Scan for the cell matching the given text and deliver its [x, y] coordinate at center. 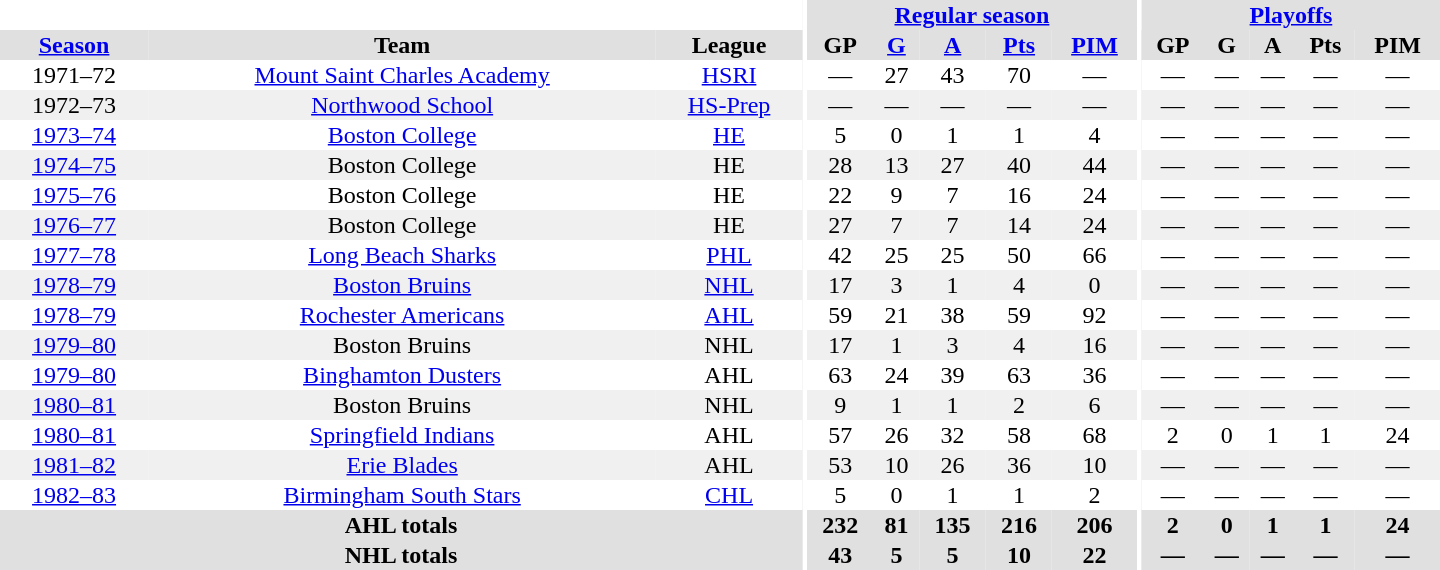
92 [1094, 315]
70 [1019, 75]
28 [840, 165]
32 [952, 435]
50 [1019, 255]
Long Beach Sharks [402, 255]
Rochester Americans [402, 315]
Northwood School [402, 105]
Springfield Indians [402, 435]
AHL totals [401, 525]
1982–83 [74, 495]
206 [1094, 525]
42 [840, 255]
53 [840, 465]
1981–82 [74, 465]
38 [952, 315]
1975–76 [74, 195]
44 [1094, 165]
Team [402, 45]
1973–74 [74, 135]
CHL [729, 495]
40 [1019, 165]
1971–72 [74, 75]
NHL totals [401, 555]
58 [1019, 435]
1974–75 [74, 165]
Erie Blades [402, 465]
21 [896, 315]
HS-Prep [729, 105]
1972–73 [74, 105]
216 [1019, 525]
66 [1094, 255]
Season [74, 45]
14 [1019, 225]
57 [840, 435]
39 [952, 375]
1977–78 [74, 255]
135 [952, 525]
232 [840, 525]
1976–77 [74, 225]
Mount Saint Charles Academy [402, 75]
Binghamton Dusters [402, 375]
Playoffs [1291, 15]
6 [1094, 405]
Birmingham South Stars [402, 495]
Regular season [972, 15]
HSRI [729, 75]
PHL [729, 255]
81 [896, 525]
League [729, 45]
68 [1094, 435]
13 [896, 165]
